Detect which cell encompasses the target text, then output its [x, y] center coordinate. 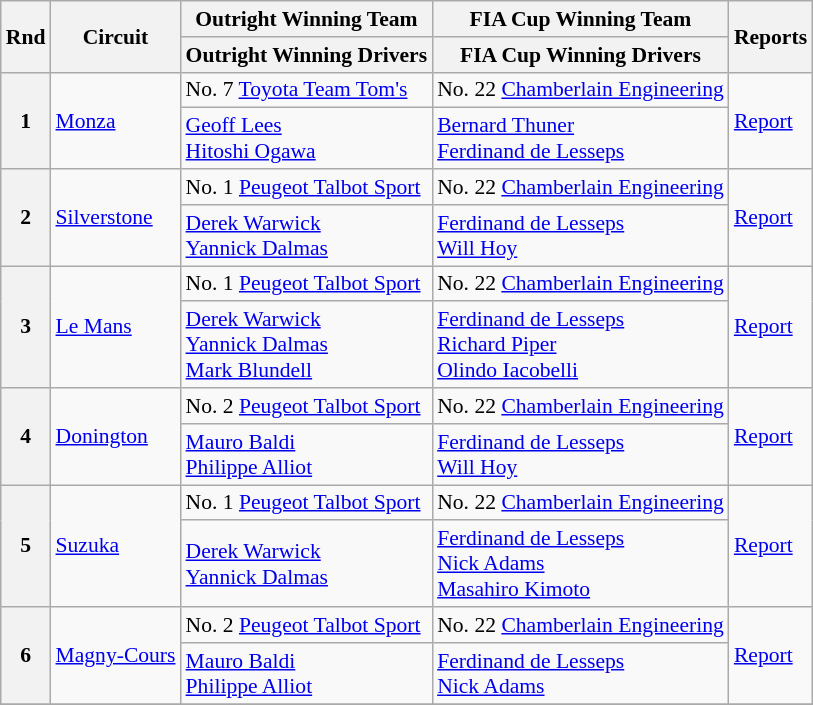
Derek Warwick Yannick Dalmas Mark Blundell [307, 346]
Monza [115, 120]
Circuit [115, 36]
Suzuka [115, 546]
Rnd [26, 36]
Outright Winning Drivers [307, 55]
Outright Winning Team [307, 19]
Silverstone [115, 218]
Magny-Cours [115, 656]
3 [26, 327]
Geoff Lees Hitoshi Ogawa [307, 138]
Reports [770, 36]
Ferdinand de Lesseps Richard Piper Olindo Iacobelli [580, 346]
Ferdinand de Lesseps Nick Adams Masahiro Kimoto [580, 564]
Ferdinand de Lesseps Nick Adams [580, 674]
1 [26, 120]
FIA Cup Winning Team [580, 19]
Le Mans [115, 327]
4 [26, 436]
5 [26, 546]
FIA Cup Winning Drivers [580, 55]
No. 7 Toyota Team Tom's [307, 90]
2 [26, 218]
Bernard Thuner Ferdinand de Lesseps [580, 138]
6 [26, 656]
Donington [115, 436]
